Locate the cell with the specified text and output its (X, Y) center coordinate. 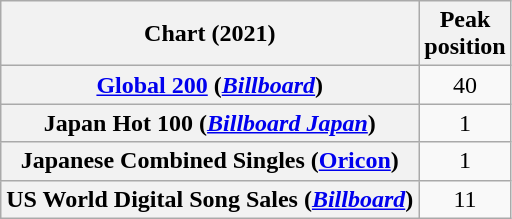
Japan Hot 100 (Billboard Japan) (210, 123)
Japanese Combined Singles (Oricon) (210, 161)
Global 200 (Billboard) (210, 85)
11 (465, 199)
Chart (2021) (210, 34)
40 (465, 85)
US World Digital Song Sales (Billboard) (210, 199)
Peakposition (465, 34)
